Return (x, y) of the center of cell containing provided text 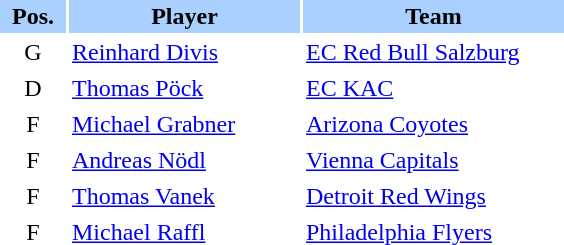
Vienna Capitals (434, 160)
EC Red Bull Salzburg (434, 52)
Michael Grabner (184, 124)
Andreas Nödl (184, 160)
Reinhard Divis (184, 52)
G (33, 52)
Team (434, 16)
D (33, 88)
Detroit Red Wings (434, 196)
Pos. (33, 16)
Player (184, 16)
Arizona Coyotes (434, 124)
Thomas Pöck (184, 88)
Thomas Vanek (184, 196)
EC KAC (434, 88)
